Return the [x, y] coordinate for the center point of the cell that contains the specified text.  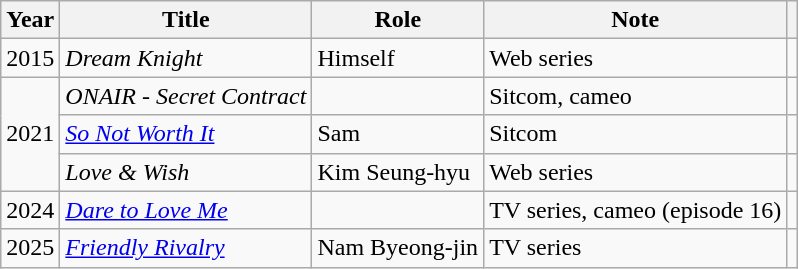
2024 [30, 210]
So Not Worth It [186, 134]
Himself [398, 58]
Dare to Love Me [186, 210]
Sam [398, 134]
Friendly Rivalry [186, 248]
2025 [30, 248]
Nam Byeong-jin [398, 248]
Role [398, 20]
Dream Knight [186, 58]
Year [30, 20]
2015 [30, 58]
Love & Wish [186, 172]
Sitcom, cameo [636, 96]
Kim Seung-hyu [398, 172]
2021 [30, 134]
Sitcom [636, 134]
TV series [636, 248]
Title [186, 20]
TV series, cameo (episode 16) [636, 210]
ONAIR - Secret Contract [186, 96]
Note [636, 20]
